Pinpoint the cell where the given text exists, returning its (x, y) midpoint coordinate. 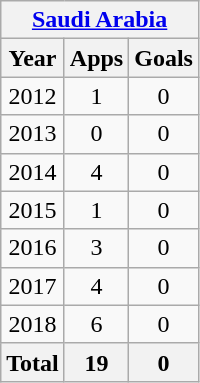
Year (33, 58)
Apps (96, 58)
2014 (33, 172)
2015 (33, 210)
2013 (33, 134)
3 (96, 248)
2016 (33, 248)
2017 (33, 286)
Saudi Arabia (100, 20)
Goals (164, 58)
19 (96, 362)
2018 (33, 324)
Total (33, 362)
2012 (33, 96)
6 (96, 324)
